From the cell containing the given text, extract its center point as (x, y) coordinate. 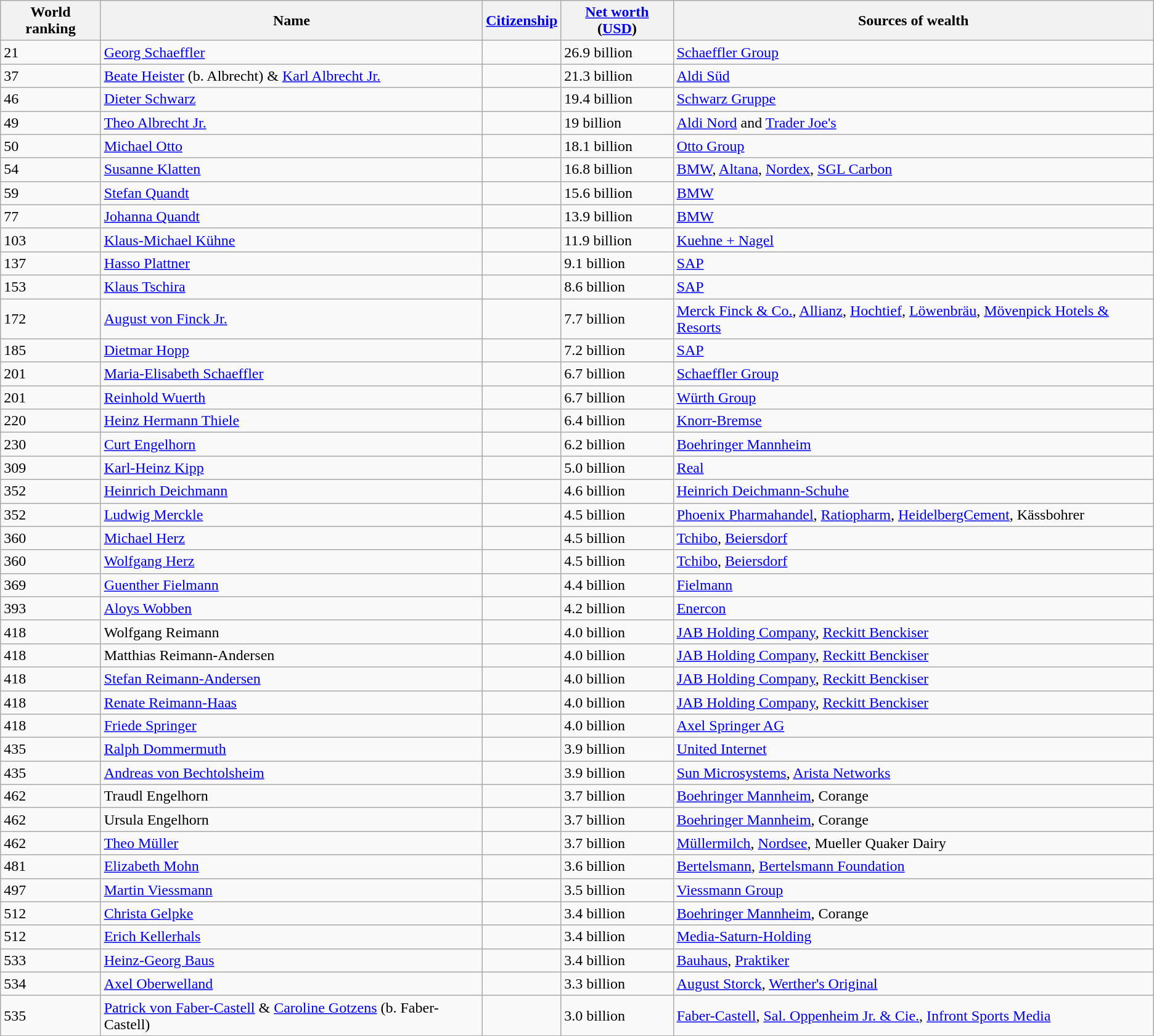
Wolfgang Herz (292, 561)
230 (51, 444)
Maria-Elisabeth Schaeffler (292, 374)
535 (51, 1016)
8.6 billion (617, 287)
393 (51, 608)
15.6 billion (617, 193)
Ursula Engelhorn (292, 820)
7.7 billion (617, 318)
220 (51, 421)
137 (51, 263)
3.0 billion (617, 1016)
Ralph Dommermuth (292, 749)
Schwarz Gruppe (914, 99)
Real (914, 468)
Beate Heister (b. Albrecht) & Karl Albrecht Jr. (292, 76)
BMW, Altana, Nordex, SGL Carbon (914, 169)
4.4 billion (617, 585)
13.9 billion (617, 216)
Enercon (914, 608)
August von Finck Jr. (292, 318)
Citizenship (522, 21)
Michael Otto (292, 146)
Würth Group (914, 398)
Viessmann Group (914, 890)
Bauhaus, Praktiker (914, 960)
7.2 billion (617, 351)
49 (51, 123)
46 (51, 99)
Fielmann (914, 585)
Sources of wealth (914, 21)
Name (292, 21)
481 (51, 867)
Friede Springer (292, 726)
Boehringer Mannheim (914, 444)
59 (51, 193)
26.9 billion (617, 52)
Aloys Wobben (292, 608)
Patrick von Faber-Castell & Caroline Gotzens (b. Faber-Castell) (292, 1016)
Otto Group (914, 146)
5.0 billion (617, 468)
Phoenix Pharmahandel, Ratiopharm, HeidelbergCement, Kässbohrer (914, 515)
Sun Microsystems, Arista Networks (914, 773)
534 (51, 984)
11.9 billion (617, 240)
Wolfgang Reimann (292, 632)
103 (51, 240)
Traudl Engelhorn (292, 796)
Aldi Nord and Trader Joe's (914, 123)
6.2 billion (617, 444)
Heinrich Deichmann-Schuhe (914, 491)
Müllermilch, Nordsee, Mueller Quaker Dairy (914, 843)
Andreas von Bechtolsheim (292, 773)
9.1 billion (617, 263)
21 (51, 52)
18.1 billion (617, 146)
Heinz Hermann Thiele (292, 421)
Klaus Tschira (292, 287)
Knorr-Bremse (914, 421)
Net worth (USD) (617, 21)
19.4 billion (617, 99)
Erich Kellerhals (292, 937)
Theo Albrecht Jr. (292, 123)
6.4 billion (617, 421)
Reinhold Wuerth (292, 398)
Ludwig Merckle (292, 515)
Faber-Castell, Sal. Oppenheim Jr. & Cie., Infront Sports Media (914, 1016)
Merck Finck & Co., Allianz, Hochtief, Löwenbräu, Mövenpick Hotels & Resorts (914, 318)
309 (51, 468)
369 (51, 585)
3.6 billion (617, 867)
Michael Herz (292, 538)
Guenther Fielmann (292, 585)
Johanna Quandt (292, 216)
153 (51, 287)
Karl-Heinz Kipp (292, 468)
Christa Gelpke (292, 913)
Axel Springer AG (914, 726)
Stefan Reimann-Andersen (292, 679)
3.3 billion (617, 984)
Axel Oberwelland (292, 984)
Heinrich Deichmann (292, 491)
World ranking (51, 21)
Klaus-Michael Kühne (292, 240)
3.5 billion (617, 890)
4.6 billion (617, 491)
Media-Saturn-Holding (914, 937)
Susanne Klatten (292, 169)
Dieter Schwarz (292, 99)
21.3 billion (617, 76)
Hasso Plattner (292, 263)
4.2 billion (617, 608)
August Storck, Werther's Original (914, 984)
77 (51, 216)
United Internet (914, 749)
Renate Reimann-Haas (292, 702)
Aldi Süd (914, 76)
Kuehne + Nagel (914, 240)
185 (51, 351)
Martin Viessmann (292, 890)
Dietmar Hopp (292, 351)
172 (51, 318)
Stefan Quandt (292, 193)
Elizabeth Mohn (292, 867)
Heinz-Georg Baus (292, 960)
Theo Müller (292, 843)
Bertelsmann, Bertelsmann Foundation (914, 867)
Matthias Reimann-Andersen (292, 655)
16.8 billion (617, 169)
37 (51, 76)
497 (51, 890)
Curt Engelhorn (292, 444)
19 billion (617, 123)
533 (51, 960)
54 (51, 169)
50 (51, 146)
Georg Schaeffler (292, 52)
